Detect which cell encompasses the target text, then output its [x, y] center coordinate. 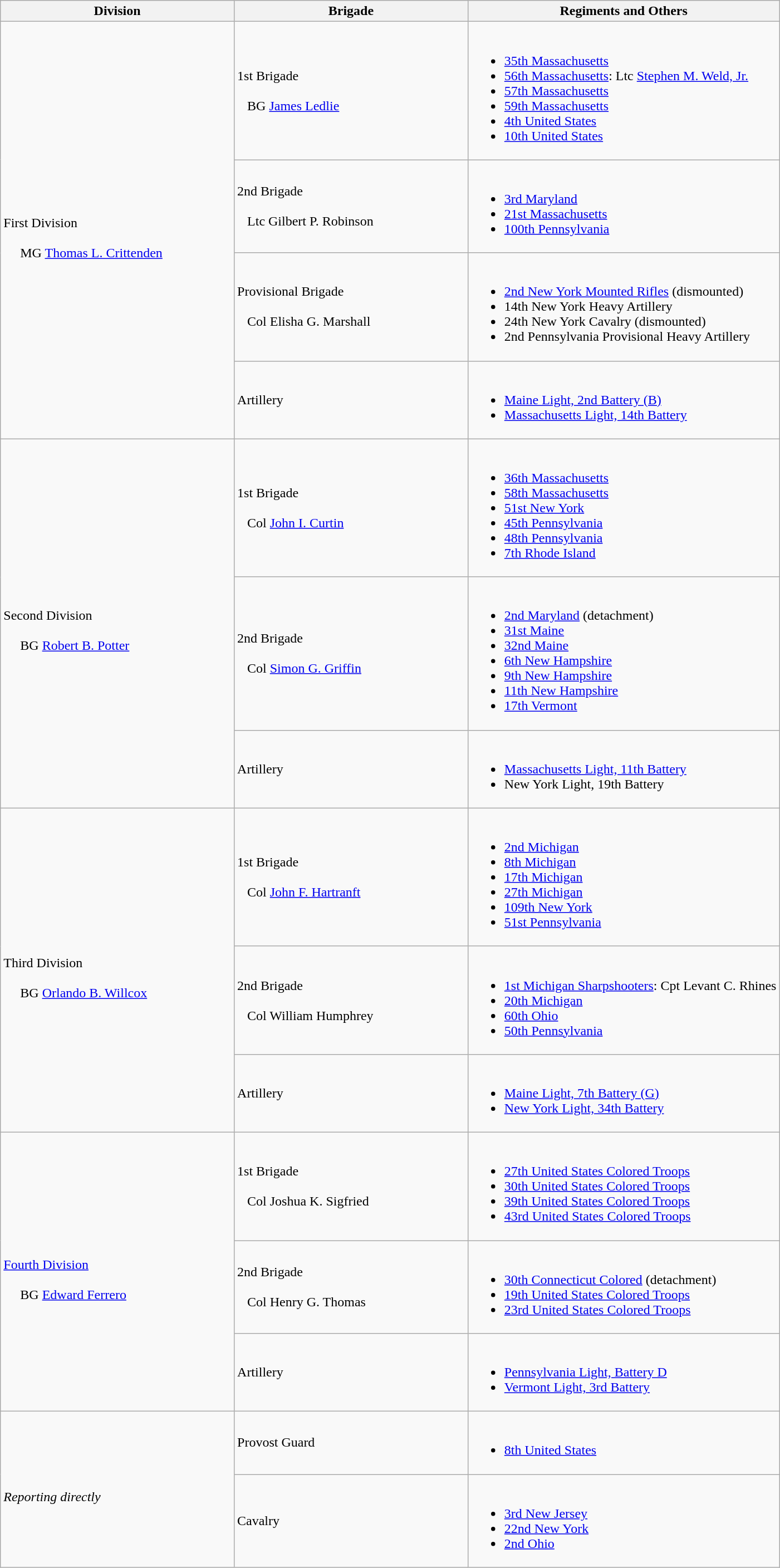
Cavalry [351, 1521]
30th Connecticut Colored (detachment)19th United States Colored Troops23rd United States Colored Troops [624, 1287]
Division [117, 11]
Fourth Division BG Edward Ferrero [117, 1272]
2nd Brigade Col Henry G. Thomas [351, 1287]
1st Brigade Col John I. Curtin [351, 508]
Pennsylvania Light, Battery DVermont Light, 3rd Battery [624, 1373]
Provisional Brigade Col Elisha G. Marshall [351, 307]
1st Brigade Col John F. Hartranft [351, 877]
Regiments and Others [624, 11]
2nd Brigade Col Simon G. Griffin [351, 654]
35th Massachusetts56th Massachusetts: Ltc Stephen M. Weld, Jr.57th Massachusetts59th Massachusetts4th United States10th United States [624, 91]
1st Brigade Col Joshua K. Sigfried [351, 1186]
Massachusetts Light, 11th BatteryNew York Light, 19th Battery [624, 769]
Second Division BG Robert B. Potter [117, 624]
Maine Light, 7th Battery (G)New York Light, 34th Battery [624, 1093]
2nd Michigan8th Michigan17th Michigan27th Michigan109th New York51st Pennsylvania [624, 877]
3rd Maryland21st Massachusetts100th Pennsylvania [624, 206]
1st Brigade BG James Ledlie [351, 91]
Provost Guard [351, 1443]
2nd Brigade Ltc Gilbert P. Robinson [351, 206]
1st Michigan Sharpshooters: Cpt Levant C. Rhines20th Michigan60th Ohio50th Pennsylvania [624, 1000]
First Division MG Thomas L. Crittenden [117, 231]
Maine Light, 2nd Battery (B)Massachusetts Light, 14th Battery [624, 400]
8th United States [624, 1443]
2nd Brigade Col William Humphrey [351, 1000]
Third Division BG Orlando B. Willcox [117, 970]
36th Massachusetts58th Massachusetts51st New York45th Pennsylvania48th Pennsylvania7th Rhode Island [624, 508]
Reporting directly [117, 1489]
2nd New York Mounted Rifles (dismounted)14th New York Heavy Artillery24th New York Cavalry (dismounted)2nd Pennsylvania Provisional Heavy Artillery [624, 307]
3rd New Jersey22nd New York2nd Ohio [624, 1521]
2nd Maryland (detachment)31st Maine32nd Maine6th New Hampshire9th New Hampshire11th New Hampshire17th Vermont [624, 654]
Brigade [351, 11]
27th United States Colored Troops30th United States Colored Troops39th United States Colored Troops43rd United States Colored Troops [624, 1186]
